Pinpoint the cell where the given text exists, returning its (X, Y) midpoint coordinate. 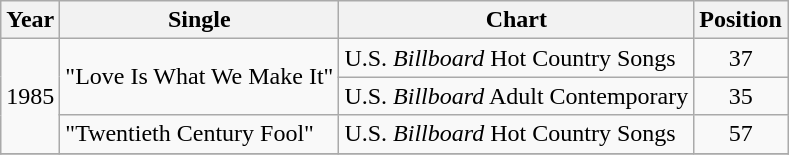
Position (741, 20)
57 (741, 134)
"Twentieth Century Fool" (200, 134)
Chart (516, 20)
Single (200, 20)
U.S. Billboard Adult Contemporary (516, 96)
37 (741, 58)
"Love Is What We Make It" (200, 77)
Year (30, 20)
1985 (30, 96)
35 (741, 96)
